Pinpoint the cell where the given text exists, returning its (X, Y) midpoint coordinate. 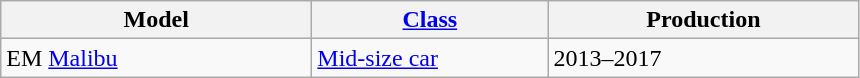
Production (704, 20)
EM Malibu (156, 58)
Mid-size car (430, 58)
Model (156, 20)
2013–2017 (704, 58)
Class (430, 20)
